Locate the cell with the specified text and output its [X, Y] center coordinate. 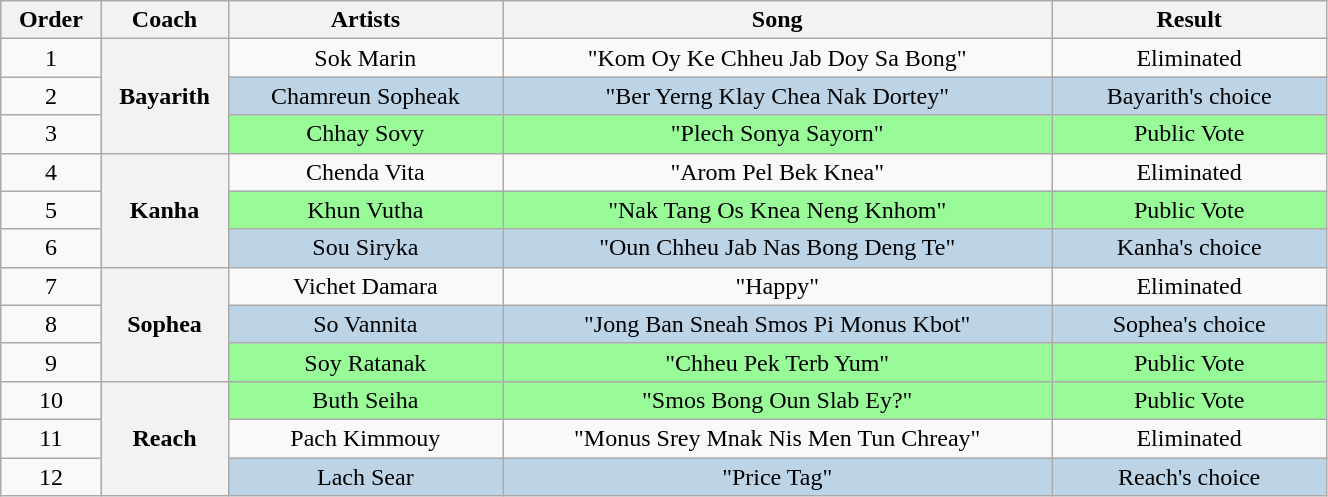
Sok Marin [366, 58]
Result [1190, 20]
Kanha's choice [1190, 248]
2 [51, 96]
Reach [164, 438]
Chamreun Sopheak [366, 96]
Bayarith's choice [1190, 96]
Chenda Vita [366, 172]
Song [778, 20]
Bayarith [164, 96]
"Kom Oy Ke Chheu Jab Doy Sa Bong" [778, 58]
5 [51, 210]
"Ber Yerng Klay Chea Nak Dortey" [778, 96]
Coach [164, 20]
11 [51, 438]
Khun Vutha [366, 210]
Order [51, 20]
"Jong Ban Sneah Smos Pi Monus Kbot" [778, 324]
Sou Siryka [366, 248]
3 [51, 134]
Soy Ratanak [366, 362]
"Arom Pel Bek Knea" [778, 172]
Sophea's choice [1190, 324]
So Vannita [366, 324]
1 [51, 58]
7 [51, 286]
6 [51, 248]
Kanha [164, 210]
12 [51, 477]
"Plech Sonya Sayorn" [778, 134]
"Nak Tang Os Knea Neng Knhom" [778, 210]
Buth Seiha [366, 400]
"Chheu Pek Terb Yum" [778, 362]
Vichet Damara [366, 286]
9 [51, 362]
"Oun Chheu Jab Nas Bong Deng Te" [778, 248]
8 [51, 324]
"Monus Srey Mnak Nis Men Tun Chreay" [778, 438]
"Price Tag" [778, 477]
Artists [366, 20]
Pach Kimmouy [366, 438]
10 [51, 400]
4 [51, 172]
Reach's choice [1190, 477]
"Smos Bong Oun Slab Ey?" [778, 400]
Chhay Sovy [366, 134]
Sophea [164, 324]
Lach Sear [366, 477]
"Happy" [778, 286]
